Output the [x, y] coordinate of the center of the cell containing the given text.  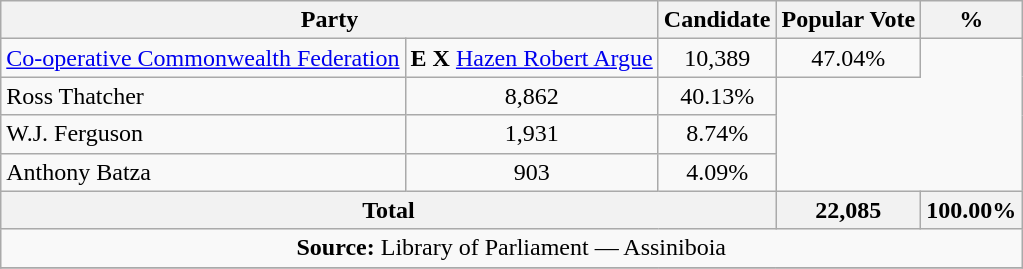
8,862 [532, 96]
100.00% [972, 210]
Total [388, 210]
Party [330, 20]
E X Hazen Robert Argue [532, 58]
903 [532, 172]
% [972, 20]
Source: Library of Parliament — Assiniboia [512, 248]
1,931 [532, 134]
10,389 [717, 58]
22,085 [848, 210]
W.J. Ferguson [203, 134]
4.09% [717, 172]
Anthony Batza [203, 172]
Co-operative Commonwealth Federation [203, 58]
40.13% [717, 96]
Popular Vote [848, 20]
Candidate [717, 20]
47.04% [848, 58]
Ross Thatcher [203, 96]
8.74% [717, 134]
